Determine the [X, Y] coordinate at the center of the cell enclosing the given text.  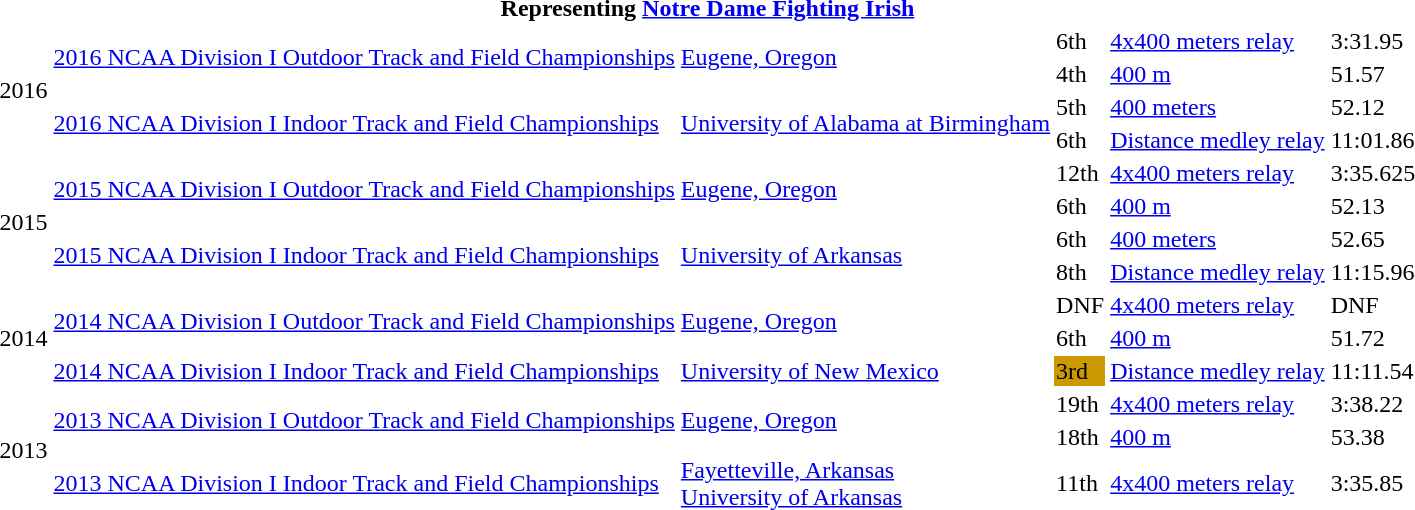
5th [1080, 107]
DNF [1080, 305]
12th [1080, 173]
19th [1080, 404]
2015 NCAA Division I Indoor Track and Field Championships [364, 256]
2013 NCAA Division I Outdoor Track and Field Championships [364, 420]
2016 NCAA Division I Indoor Track and Field Championships [364, 124]
University of New Mexico [865, 371]
2014 NCAA Division I Indoor Track and Field Championships [364, 371]
University of Arkansas [865, 256]
8th [1080, 272]
2015 NCAA Division I Outdoor Track and Field Championships [364, 190]
4th [1080, 74]
18th [1080, 437]
2014 NCAA Division I Outdoor Track and Field Championships [364, 322]
3rd [1080, 371]
University of Alabama at Birmingham [865, 124]
2016 NCAA Division I Outdoor Track and Field Championships [364, 58]
